Determine the (x, y) coordinate at the center of the cell enclosing the given text.  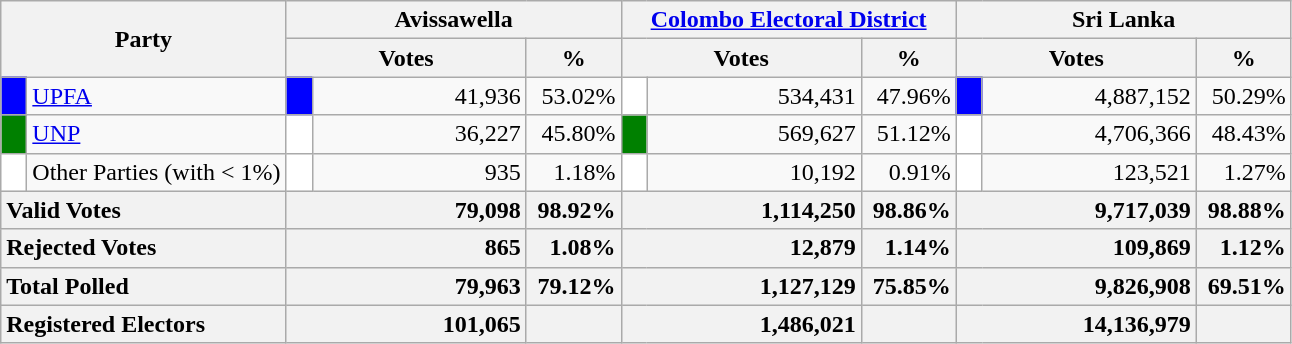
109,869 (1076, 248)
569,627 (754, 134)
Sri Lanka (1124, 20)
UNP (156, 134)
1,127,129 (741, 286)
1.18% (574, 172)
51.12% (908, 134)
48.43% (1244, 134)
36,227 (419, 134)
98.92% (574, 210)
9,826,908 (1076, 286)
UPFA (156, 96)
101,065 (406, 324)
1.27% (1244, 172)
935 (419, 172)
14,136,979 (1076, 324)
1.14% (908, 248)
9,717,039 (1076, 210)
79.12% (574, 286)
Total Polled (144, 286)
1.08% (574, 248)
1,486,021 (741, 324)
50.29% (1244, 96)
12,879 (741, 248)
Avissawella (454, 20)
47.96% (908, 96)
Valid Votes (144, 210)
53.02% (574, 96)
Colombo Electoral District (788, 20)
45.80% (574, 134)
4,887,152 (1089, 96)
1,114,250 (741, 210)
98.88% (1244, 210)
79,098 (406, 210)
865 (406, 248)
75.85% (908, 286)
79,963 (406, 286)
4,706,366 (1089, 134)
10,192 (754, 172)
Party (144, 39)
Rejected Votes (144, 248)
123,521 (1089, 172)
0.91% (908, 172)
1.12% (1244, 248)
69.51% (1244, 286)
98.86% (908, 210)
41,936 (419, 96)
534,431 (754, 96)
Other Parties (with < 1%) (156, 172)
Registered Electors (144, 324)
